Return the (x, y) coordinate for the center point of the cell that contains the specified text.  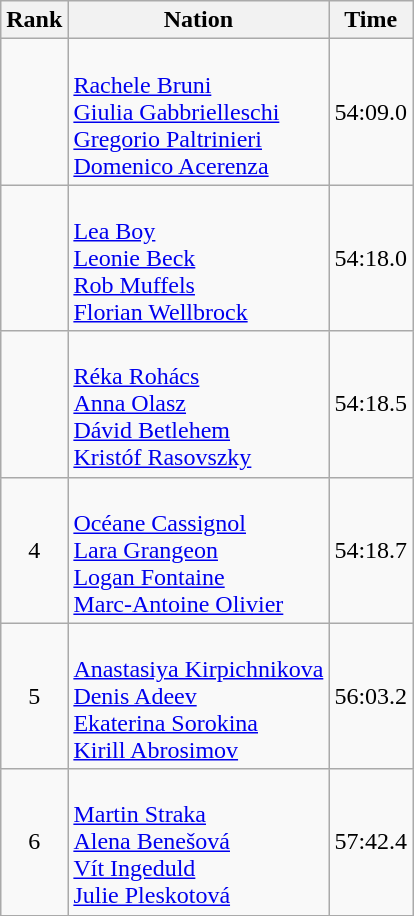
Martin StrakaAlena BenešováVít IngeduldJulie Pleskotová (198, 842)
4 (34, 550)
Réka RohácsAnna OlaszDávid BetlehemKristóf Rasovszky (198, 404)
6 (34, 842)
5 (34, 696)
54:18.0 (371, 258)
Time (371, 20)
Nation (198, 20)
57:42.4 (371, 842)
Anastasiya KirpichnikovaDenis AdeevEkaterina SorokinaKirill Abrosimov (198, 696)
54:09.0 (371, 112)
54:18.5 (371, 404)
Lea BoyLeonie BeckRob MuffelsFlorian Wellbrock (198, 258)
56:03.2 (371, 696)
54:18.7 (371, 550)
Océane CassignolLara GrangeonLogan FontaineMarc-Antoine Olivier (198, 550)
Rachele BruniGiulia GabbrielleschiGregorio PaltrinieriDomenico Acerenza (198, 112)
Rank (34, 20)
